Capture the cell that displays the provided text and extract its (x, y) central coordinate. 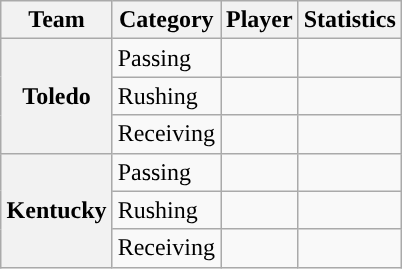
Toledo (56, 96)
Player (259, 20)
Kentucky (56, 210)
Team (56, 20)
Category (166, 20)
Statistics (350, 20)
